Output the [X, Y] coordinate of the center of the cell containing the given text.  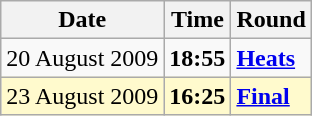
18:55 [198, 58]
16:25 [198, 96]
Date [82, 20]
Time [198, 20]
Round [271, 20]
23 August 2009 [82, 96]
20 August 2009 [82, 58]
Heats [271, 58]
Final [271, 96]
